Capture the cell that displays the provided text and extract its (X, Y) central coordinate. 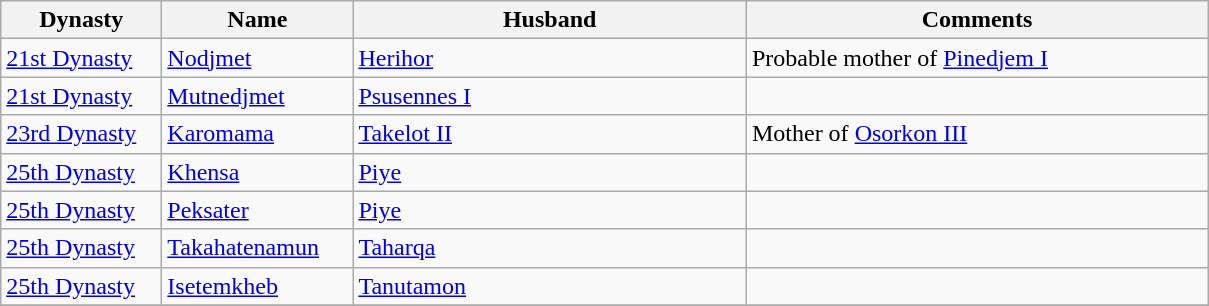
Name (258, 20)
Takahatenamun (258, 248)
Comments (976, 20)
Husband (550, 20)
Mutnedjmet (258, 96)
Khensa (258, 172)
Psusennes I (550, 96)
Nodjmet (258, 58)
Tanutamon (550, 286)
Takelot II (550, 134)
Isetemkheb (258, 286)
Herihor (550, 58)
Taharqa (550, 248)
Mother of Osorkon III (976, 134)
Dynasty (82, 20)
Peksater (258, 210)
Karomama (258, 134)
23rd Dynasty (82, 134)
Probable mother of Pinedjem I (976, 58)
